Identify which cell holds the provided text, then report its [X, Y] central coordinate. 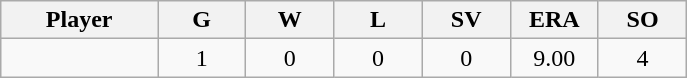
Player [80, 20]
9.00 [554, 58]
1 [202, 58]
4 [642, 58]
L [378, 20]
W [290, 20]
SV [466, 20]
ERA [554, 20]
SO [642, 20]
G [202, 20]
